For the text-containing cell, return its midpoint in (X, Y) coordinate format. 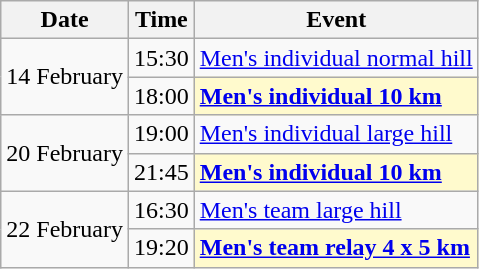
19:00 (161, 134)
16:30 (161, 210)
22 February (65, 229)
20 February (65, 153)
Men's individual normal hill (336, 58)
14 February (65, 77)
18:00 (161, 96)
Men's individual large hill (336, 134)
Date (65, 20)
Men's team large hill (336, 210)
19:20 (161, 248)
21:45 (161, 172)
Men's team relay 4 x 5 km (336, 248)
Event (336, 20)
15:30 (161, 58)
Time (161, 20)
